Find where the given text appears and provide that cell's center as (x, y) coordinate. 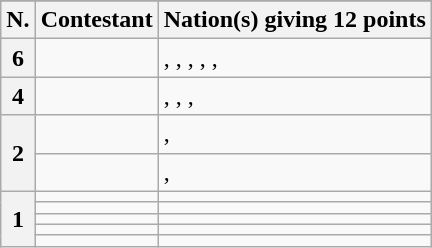
, , , , , (294, 58)
Nation(s) giving 12 points (294, 20)
6 (18, 58)
Contestant (96, 20)
2 (18, 153)
1 (18, 218)
, , , (294, 96)
N. (18, 20)
4 (18, 96)
